Capture the cell that displays the provided text and extract its (x, y) central coordinate. 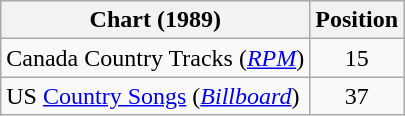
15 (357, 58)
US Country Songs (Billboard) (156, 96)
Canada Country Tracks (RPM) (156, 58)
37 (357, 96)
Position (357, 20)
Chart (1989) (156, 20)
